Locate the cell with the specified text and output its (x, y) center coordinate. 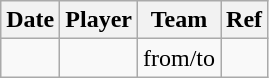
Player (99, 20)
Ref (244, 20)
from/to (178, 58)
Team (178, 20)
Date (30, 20)
